From the cell containing the given text, extract its center point as [x, y] coordinate. 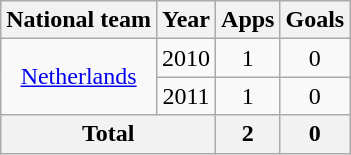
2011 [186, 96]
Year [186, 20]
National team [79, 20]
Netherlands [79, 77]
Total [108, 134]
Apps [248, 20]
2010 [186, 58]
2 [248, 134]
Goals [315, 20]
